From the cell containing the given text, extract its center point as [X, Y] coordinate. 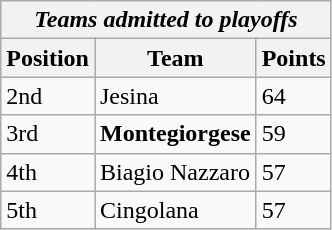
Team [175, 58]
2nd [48, 96]
Teams admitted to playoffs [166, 20]
Biagio Nazzaro [175, 172]
Position [48, 58]
Cingolana [175, 210]
Points [294, 58]
Montegiorgese [175, 134]
4th [48, 172]
59 [294, 134]
3rd [48, 134]
64 [294, 96]
Jesina [175, 96]
5th [48, 210]
